Determine the [X, Y] coordinate at the center of the cell enclosing the given text.  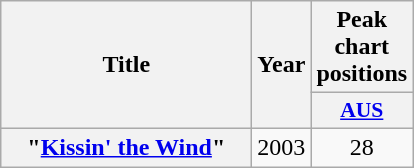
Title [126, 65]
Peak chart positions [362, 47]
AUS [362, 111]
2003 [282, 147]
"Kissin' the Wind" [126, 147]
Year [282, 65]
28 [362, 147]
